Return the (x, y) coordinate for the center point of the cell that contains the specified text.  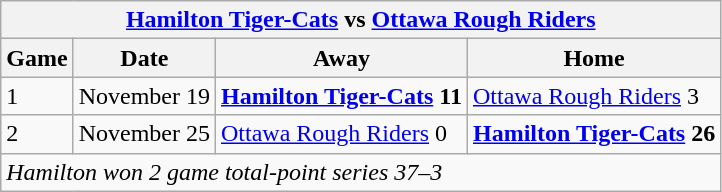
Hamilton won 2 game total-point series 37–3 (361, 172)
Home (594, 58)
Hamilton Tiger-Cats 11 (341, 96)
Ottawa Rough Riders 0 (341, 134)
2 (37, 134)
Away (341, 58)
Hamilton Tiger-Cats 26 (594, 134)
Date (144, 58)
Hamilton Tiger-Cats vs Ottawa Rough Riders (361, 20)
Ottawa Rough Riders 3 (594, 96)
Game (37, 58)
November 19 (144, 96)
1 (37, 96)
November 25 (144, 134)
